Output the (x, y) coordinate of the center of the cell containing the given text.  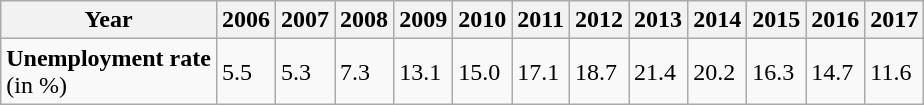
Unemployment rate(in %) (109, 72)
16.3 (776, 72)
2008 (364, 20)
11.6 (894, 72)
Year (109, 20)
2011 (541, 20)
15.0 (482, 72)
7.3 (364, 72)
17.1 (541, 72)
5.3 (306, 72)
20.2 (718, 72)
2015 (776, 20)
2009 (424, 20)
14.7 (836, 72)
18.7 (600, 72)
2010 (482, 20)
2007 (306, 20)
13.1 (424, 72)
2016 (836, 20)
2006 (246, 20)
2012 (600, 20)
21.4 (658, 72)
2017 (894, 20)
2014 (718, 20)
2013 (658, 20)
5.5 (246, 72)
